For the text-containing cell, return its midpoint in (x, y) coordinate format. 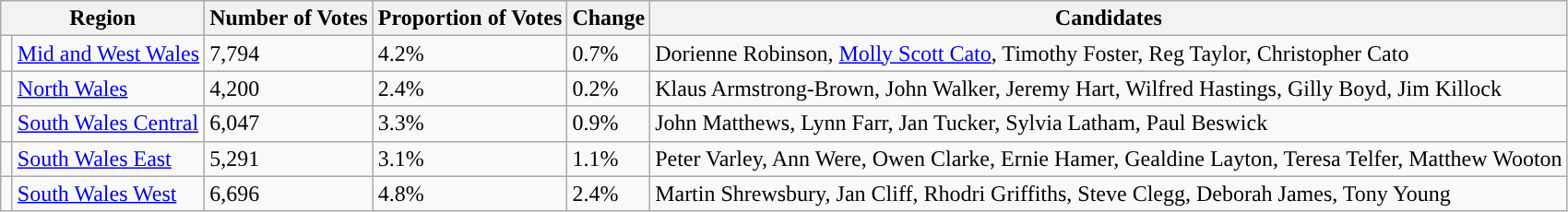
1.1% (609, 159)
Candidates (1109, 18)
4.2% (470, 53)
3.1% (470, 159)
4.8% (470, 194)
South Wales West (108, 194)
North Wales (108, 88)
Proportion of Votes (470, 18)
3.3% (470, 124)
South Wales Central (108, 124)
Mid and West Wales (108, 53)
6,047 (290, 124)
Klaus Armstrong-Brown, John Walker, Jeremy Hart, Wilfred Hastings, Gilly Boyd, Jim Killock (1109, 88)
Number of Votes (290, 18)
Region (103, 18)
Change (609, 18)
6,696 (290, 194)
South Wales East (108, 159)
Dorienne Robinson, Molly Scott Cato, Timothy Foster, Reg Taylor, Christopher Cato (1109, 53)
4,200 (290, 88)
0.9% (609, 124)
John Matthews, Lynn Farr, Jan Tucker, Sylvia Latham, Paul Beswick (1109, 124)
7,794 (290, 53)
5,291 (290, 159)
0.7% (609, 53)
0.2% (609, 88)
Martin Shrewsbury, Jan Cliff, Rhodri Griffiths, Steve Clegg, Deborah James, Tony Young (1109, 194)
Peter Varley, Ann Were, Owen Clarke, Ernie Hamer, Gealdine Layton, Teresa Telfer, Matthew Wooton (1109, 159)
